Output the (X, Y) coordinate of the center of the cell containing the given text.  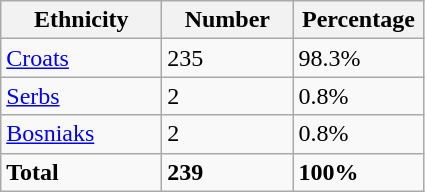
100% (358, 172)
Number (228, 20)
Percentage (358, 20)
239 (228, 172)
Total (82, 172)
98.3% (358, 58)
Ethnicity (82, 20)
Serbs (82, 96)
235 (228, 58)
Croats (82, 58)
Bosniaks (82, 134)
